Extract the [x, y] coordinate from the center of the cell holding the provided text.  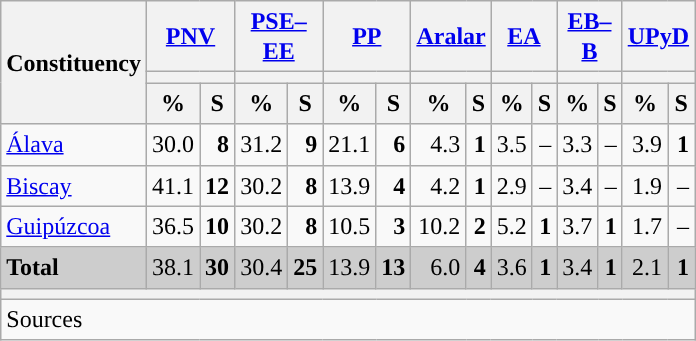
10.5 [350, 226]
Constituency [74, 62]
6 [394, 144]
21.1 [350, 144]
PNV [190, 36]
PSE–EE [279, 36]
3.9 [644, 144]
31.2 [262, 144]
25 [306, 268]
5.2 [512, 226]
10 [218, 226]
4.3 [438, 144]
30.0 [172, 144]
UPyD [658, 36]
30.4 [262, 268]
Total [74, 268]
2 [478, 226]
30 [218, 268]
Álava [74, 144]
Guipúzcoa [74, 226]
1.7 [644, 226]
36.5 [172, 226]
2.9 [512, 186]
4.2 [438, 186]
Biscay [74, 186]
Aralar [451, 36]
38.1 [172, 268]
EA [524, 36]
6.0 [438, 268]
3.7 [578, 226]
Sources [348, 320]
1.9 [644, 186]
9 [306, 144]
41.1 [172, 186]
PP [367, 36]
3 [394, 226]
EB–B [590, 36]
12 [218, 186]
3.5 [512, 144]
2.1 [644, 268]
13 [394, 268]
3.6 [512, 268]
3.3 [578, 144]
10.2 [438, 226]
